Locate the cell with the specified text and output its (x, y) center coordinate. 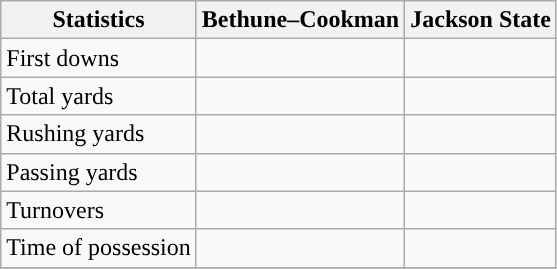
Rushing yards (99, 134)
Passing yards (99, 172)
Statistics (99, 20)
Total yards (99, 96)
Bethune–Cookman (300, 20)
Jackson State (481, 20)
Time of possession (99, 248)
First downs (99, 58)
Turnovers (99, 210)
